Locate the cell with the specified text and output its (x, y) center coordinate. 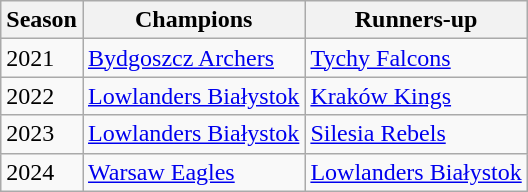
Silesia Rebels (416, 134)
2022 (42, 96)
Runners-up (416, 20)
Tychy Falcons (416, 58)
Kraków Kings (416, 96)
2024 (42, 172)
Champions (193, 20)
2023 (42, 134)
2021 (42, 58)
Warsaw Eagles (193, 172)
Bydgoszcz Archers (193, 58)
Season (42, 20)
